Detect which cell encompasses the target text, then output its (X, Y) center coordinate. 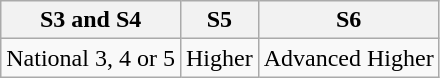
Advanced Higher (348, 58)
S5 (219, 20)
S6 (348, 20)
S3 and S4 (91, 20)
Higher (219, 58)
National 3, 4 or 5 (91, 58)
